From the cell containing the given text, extract its center point as [X, Y] coordinate. 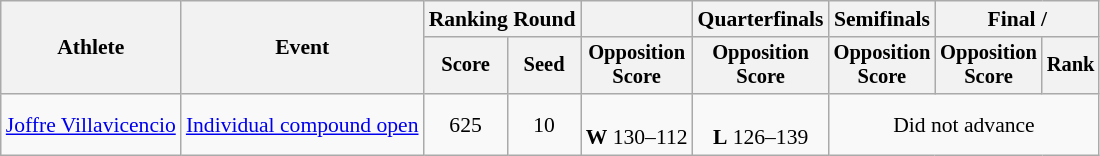
625 [466, 124]
Rank [1071, 66]
Final / [1017, 19]
L 126–139 [761, 124]
Semifinals [882, 19]
Score [466, 66]
Athlete [91, 48]
Quarterfinals [761, 19]
Seed [544, 66]
10 [544, 124]
Did not advance [964, 124]
Event [302, 48]
W 130–112 [637, 124]
Ranking Round [502, 19]
Joffre Villavicencio [91, 124]
Individual compound open [302, 124]
